Pinpoint the cell where the given text exists, returning its (x, y) midpoint coordinate. 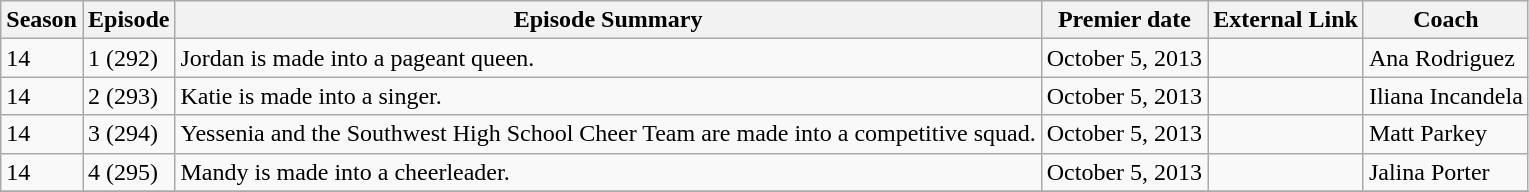
Episode Summary (608, 20)
Mandy is made into a cheerleader. (608, 172)
Ana Rodriguez (1446, 58)
Yessenia and the Southwest High School Cheer Team are made into a competitive squad. (608, 134)
Jordan is made into a pageant queen. (608, 58)
Katie is made into a singer. (608, 96)
Episode (128, 20)
1 (292) (128, 58)
Season (42, 20)
2 (293) (128, 96)
Jalina Porter (1446, 172)
Premier date (1124, 20)
External Link (1286, 20)
4 (295) (128, 172)
Matt Parkey (1446, 134)
Coach (1446, 20)
3 (294) (128, 134)
Iliana Incandela (1446, 96)
